Provide the [x, y] coordinate of the cell's center where the given text is located.  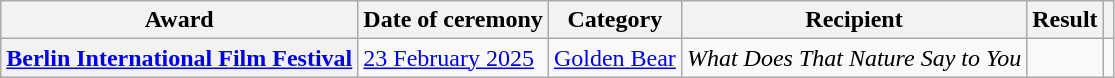
What Does That Nature Say to You [854, 58]
Category [614, 20]
Berlin International Film Festival [180, 58]
Golden Bear [614, 58]
23 February 2025 [454, 58]
Award [180, 20]
Date of ceremony [454, 20]
Recipient [854, 20]
Result [1065, 20]
